Return (x, y) of the center of cell containing provided text 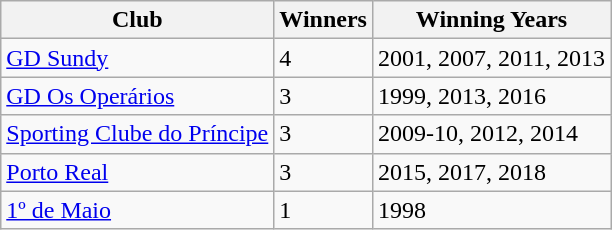
2001, 2007, 2011, 2013 (491, 58)
1 (324, 210)
Winners (324, 20)
Club (138, 20)
4 (324, 58)
Winning Years (491, 20)
2009-10, 2012, 2014 (491, 134)
GD Os Operários (138, 96)
2015, 2017, 2018 (491, 172)
1998 (491, 210)
Sporting Clube do Príncipe (138, 134)
Porto Real (138, 172)
1º de Maio (138, 210)
GD Sundy (138, 58)
1999, 2013, 2016 (491, 96)
